Provide the (X, Y) coordinate of the cell's center where the given text is located.  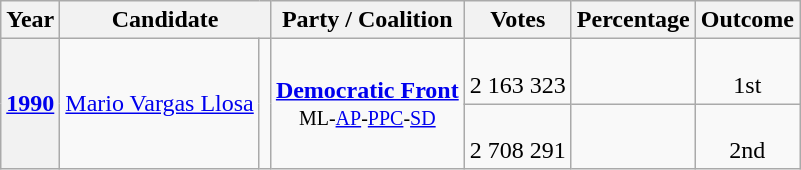
Mario Vargas Llosa (160, 104)
Outcome (747, 20)
1st (747, 72)
Democratic FrontML-AP-PPC-SD (367, 104)
Percentage (633, 20)
2nd (747, 136)
Party / Coalition (367, 20)
2 163 323 (518, 72)
Year (30, 20)
2 708 291 (518, 136)
Candidate (166, 20)
1990 (30, 104)
Votes (518, 20)
